Capture the cell that displays the provided text and extract its (x, y) central coordinate. 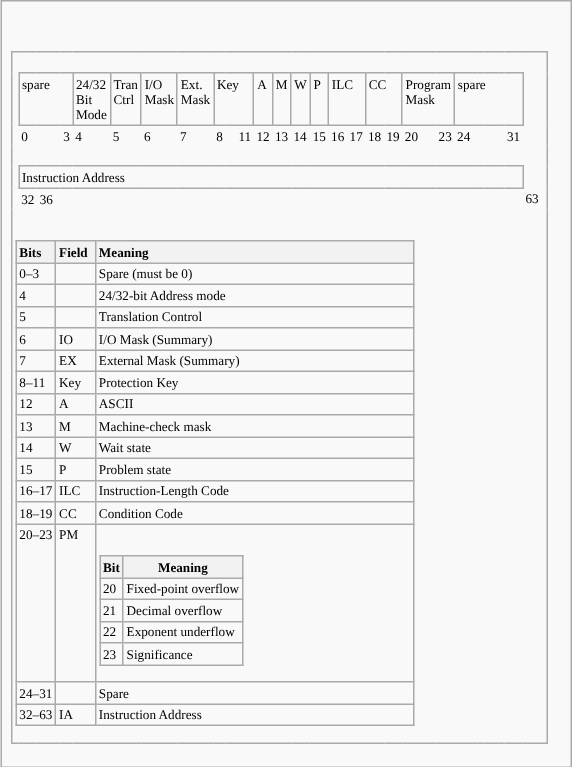
Fixed-point overflow (182, 589)
TranCtrl (126, 99)
I/OMask (159, 99)
Spare (must be 0) (254, 274)
Bit Meaning 20 Fixed-point overflow 21 Decimal overflow 22 Exponent underflow 23 Significance (254, 603)
0–3 (36, 274)
20–23 (36, 603)
17 (356, 136)
31 (513, 136)
32 (28, 198)
Spare (254, 693)
IA (76, 715)
8 (220, 136)
22 (112, 632)
11 (245, 136)
ProgramMask (428, 99)
18 (374, 136)
Bits (36, 252)
Wait state (254, 448)
19 (393, 136)
Machine-check mask (254, 426)
Significance (182, 654)
External Mask (Summary) (254, 361)
Problem state (254, 469)
16–17 (36, 491)
24/32BitMode (92, 99)
0 (28, 136)
63 (532, 198)
32–63 (36, 715)
21 (112, 610)
Condition Code (254, 513)
8–11 (36, 382)
24 (463, 136)
PM (76, 603)
EX (76, 361)
IO (76, 339)
ASCII (254, 404)
Protection Key (254, 382)
Translation Control (254, 317)
Field (76, 252)
Instruction-Length Code (254, 491)
16 (337, 136)
24–31 (36, 693)
18–19 (36, 513)
Exponent underflow (182, 632)
24/32-bit Address mode (254, 295)
36 (46, 198)
3 (67, 136)
Bit (112, 567)
Decimal overflow (182, 610)
Ext.Mask (195, 99)
I/O Mask (Summary) (254, 339)
